Scan for the cell matching the given text and deliver its [x, y] coordinate at center. 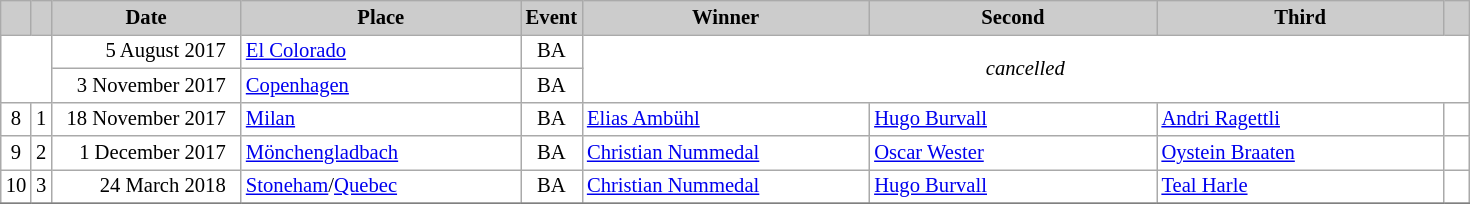
Oystein Braaten [1300, 153]
Elias Ambühl [726, 119]
10 [16, 186]
El Colorado [381, 51]
Milan [381, 119]
18 November 2017 [146, 119]
Oscar Wester [1012, 153]
1 December 2017 [146, 153]
Third [1300, 17]
Andri Ragettli [1300, 119]
3 November 2017 [146, 85]
8 [16, 119]
Mönchengladbach [381, 153]
2 [41, 153]
9 [16, 153]
Second [1012, 17]
1 [41, 119]
Copenhagen [381, 85]
Place [381, 17]
Teal Harle [1300, 186]
5 August 2017 [146, 51]
24 March 2018 [146, 186]
Event [552, 17]
Stoneham/Quebec [381, 186]
Winner [726, 17]
Date [146, 17]
cancelled [1025, 68]
3 [41, 186]
